Find where the given text appears and provide that cell's center as [x, y] coordinate. 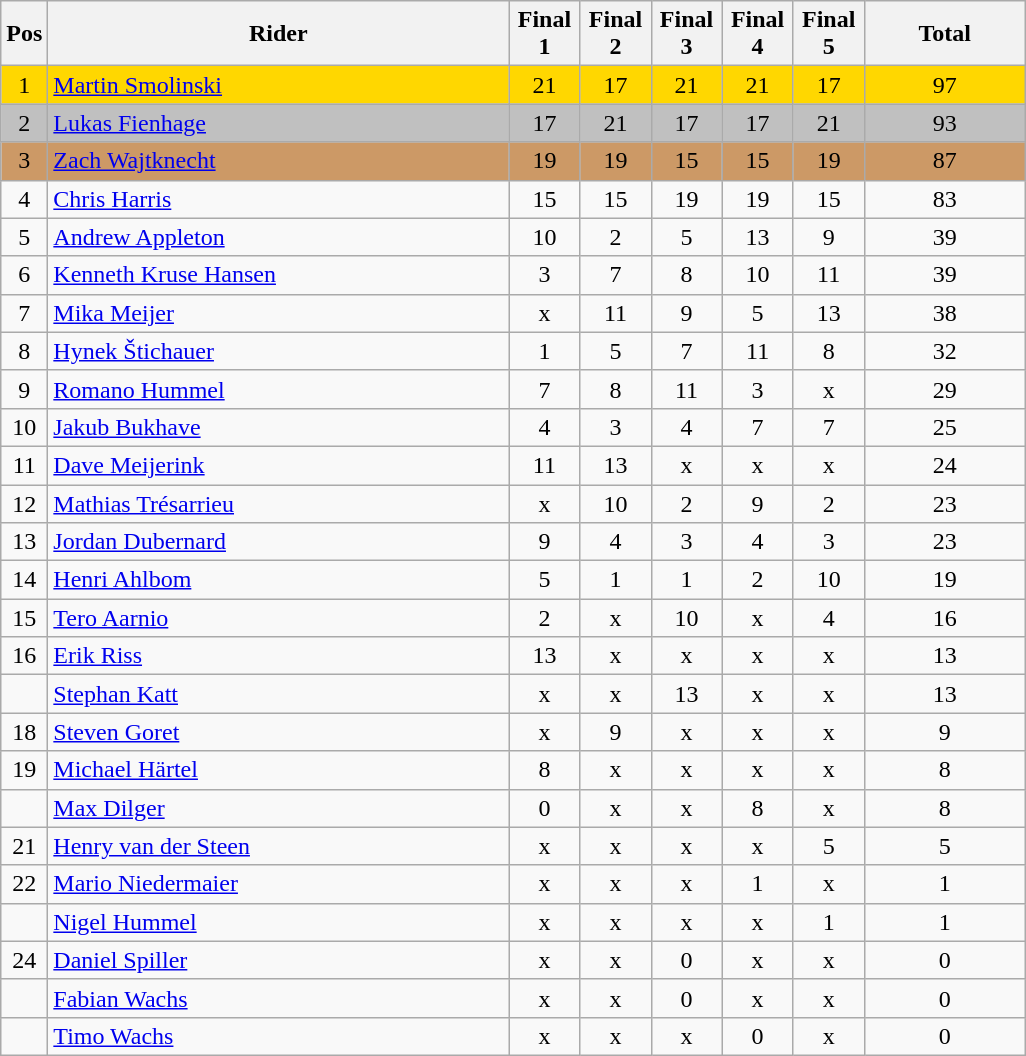
38 [944, 313]
Total [944, 34]
14 [24, 580]
Final 2 [616, 34]
Erik Riss [278, 656]
Pos [24, 34]
Timo Wachs [278, 1036]
Jordan Dubernard [278, 542]
Final 3 [686, 34]
Mika Meijer [278, 313]
25 [944, 427]
Mathias Trésarrieu [278, 503]
97 [944, 85]
Martin Smolinski [278, 85]
Steven Goret [278, 732]
Henri Ahlbom [278, 580]
Romano Hummel [278, 389]
12 [24, 503]
87 [944, 161]
93 [944, 123]
83 [944, 199]
Michael Härtel [278, 770]
Final 4 [758, 34]
Max Dilger [278, 808]
Fabian Wachs [278, 998]
Jakub Bukhave [278, 427]
Lukas Fienhage [278, 123]
Daniel Spiller [278, 960]
22 [24, 884]
Stephan Katt [278, 694]
Kenneth Kruse Hansen [278, 275]
Zach Wajtknecht [278, 161]
Final 1 [544, 34]
Rider [278, 34]
Nigel Hummel [278, 922]
29 [944, 389]
Dave Meijerink [278, 465]
Tero Aarnio [278, 618]
Andrew Appleton [278, 237]
6 [24, 275]
18 [24, 732]
Henry van der Steen [278, 846]
Final 5 [828, 34]
32 [944, 351]
Hynek Štichauer [278, 351]
Chris Harris [278, 199]
Mario Niedermaier [278, 884]
